Scan for the cell matching the given text and deliver its (X, Y) coordinate at center. 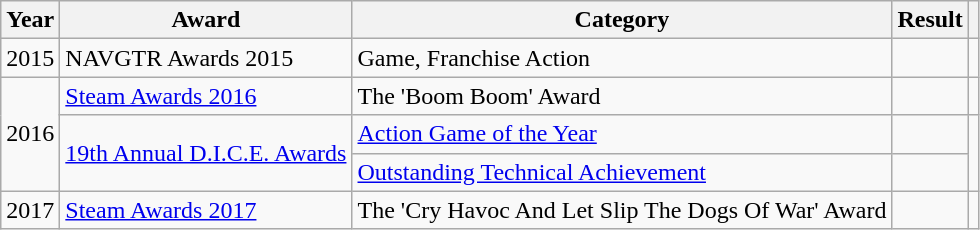
Steam Awards 2016 (206, 96)
Result (930, 20)
2016 (30, 134)
Year (30, 20)
NAVGTR Awards 2015 (206, 58)
Action Game of the Year (622, 134)
Award (206, 20)
2015 (30, 58)
19th Annual D.I.C.E. Awards (206, 153)
2017 (30, 210)
Game, Franchise Action (622, 58)
Category (622, 20)
The 'Boom Boom' Award (622, 96)
Steam Awards 2017 (206, 210)
The 'Cry Havoc And Let Slip The Dogs Of War' Award (622, 210)
Outstanding Technical Achievement (622, 172)
